Identify which cell holds the provided text, then report its (X, Y) central coordinate. 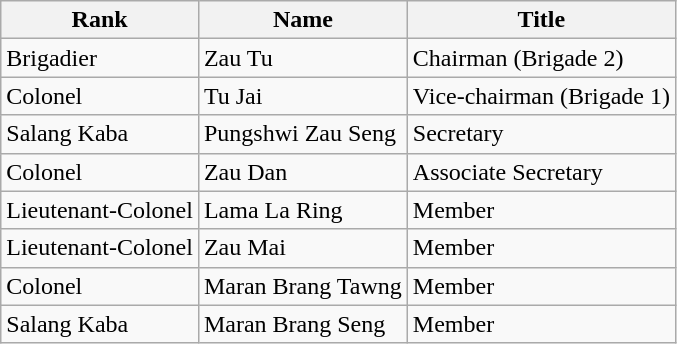
Vice-chairman (Brigade 1) (541, 96)
Zau Dan (302, 172)
Zau Mai (302, 248)
Tu Jai (302, 96)
Title (541, 20)
Maran Brang Tawng (302, 286)
Brigadier (100, 58)
Lama La Ring (302, 210)
Rank (100, 20)
Pungshwi Zau Seng (302, 134)
Associate Secretary (541, 172)
Name (302, 20)
Zau Tu (302, 58)
Secretary (541, 134)
Chairman (Brigade 2) (541, 58)
Maran Brang Seng (302, 324)
